Capture the cell that displays the provided text and extract its [X, Y] central coordinate. 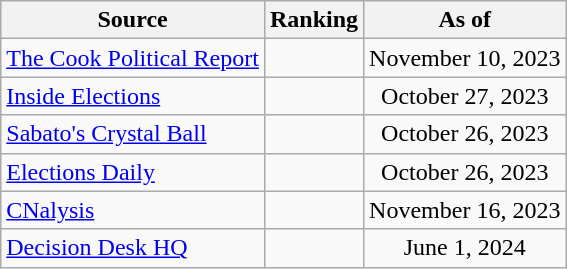
As of [465, 20]
Inside Elections [133, 96]
Elections Daily [133, 172]
Source [133, 20]
Ranking [314, 20]
CNalysis [133, 210]
Decision Desk HQ [133, 248]
June 1, 2024 [465, 248]
The Cook Political Report [133, 58]
November 16, 2023 [465, 210]
Sabato's Crystal Ball [133, 134]
November 10, 2023 [465, 58]
October 27, 2023 [465, 96]
